Pinpoint the cell where the given text exists, returning its [x, y] midpoint coordinate. 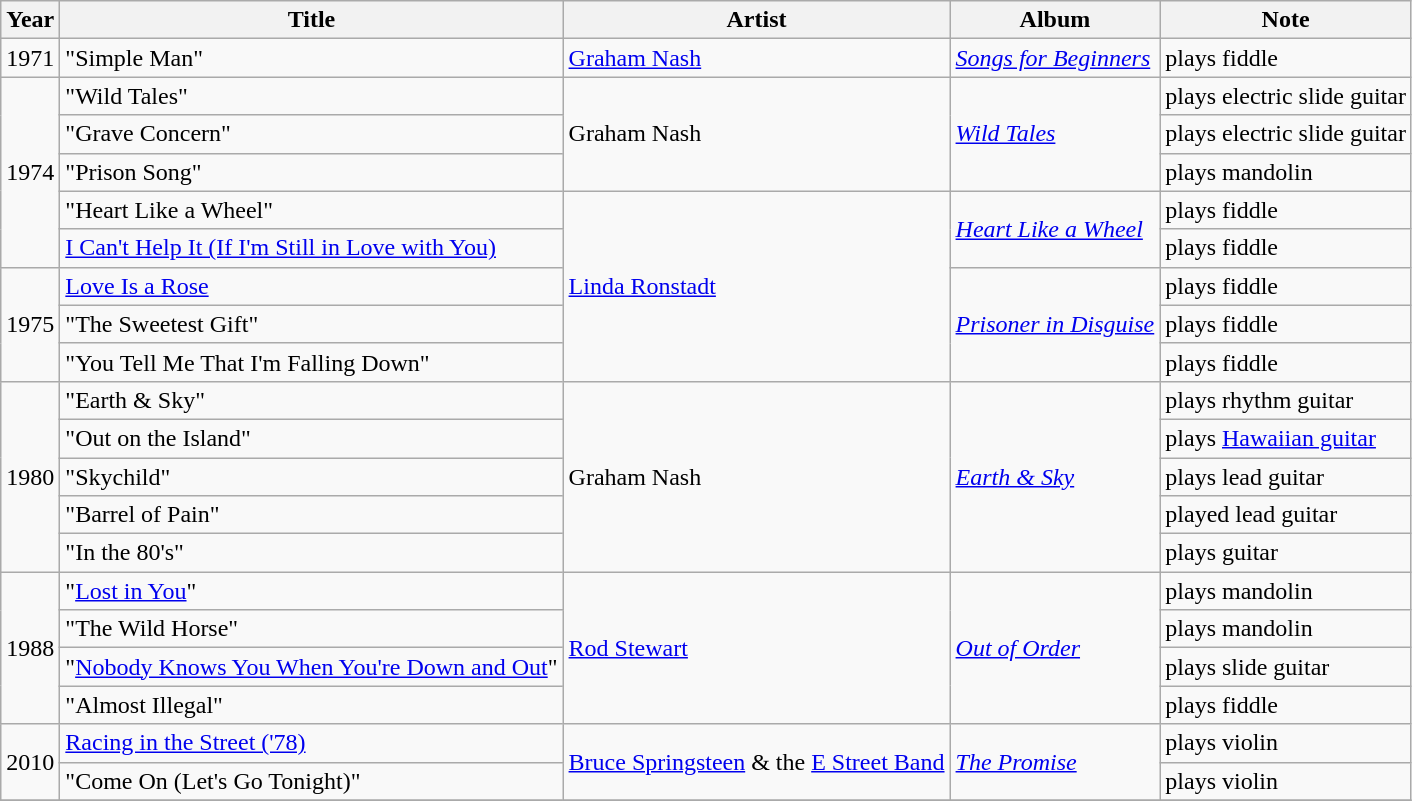
Heart Like a Wheel [1055, 229]
played lead guitar [1286, 515]
"Out on the Island" [312, 438]
Love Is a Rose [312, 286]
1975 [30, 324]
Bruce Springsteen & the E Street Band [756, 762]
"Heart Like a Wheel" [312, 210]
plays Hawaiian guitar [1286, 438]
I Can't Help It (If I'm Still in Love with You) [312, 248]
"Wild Tales" [312, 96]
Prisoner in Disguise [1055, 324]
1971 [30, 58]
plays slide guitar [1286, 667]
Songs for Beginners [1055, 58]
"The Wild Horse" [312, 629]
"The Sweetest Gift" [312, 324]
Note [1286, 20]
"Skychild" [312, 477]
Artist [756, 20]
Album [1055, 20]
"Simple Man" [312, 58]
"In the 80's" [312, 553]
Racing in the Street ('78) [312, 743]
"Earth & Sky" [312, 400]
"Prison Song" [312, 172]
"Barrel of Pain" [312, 515]
Title [312, 20]
plays lead guitar [1286, 477]
plays rhythm guitar [1286, 400]
1974 [30, 172]
Year [30, 20]
"Lost in You" [312, 591]
"Nobody Knows You When You're Down and Out" [312, 667]
plays guitar [1286, 553]
1988 [30, 648]
The Promise [1055, 762]
Wild Tales [1055, 134]
Linda Ronstadt [756, 286]
"Come On (Let's Go Tonight)" [312, 781]
Out of Order [1055, 648]
"Almost Illegal" [312, 705]
1980 [30, 476]
2010 [30, 762]
"You Tell Me That I'm Falling Down" [312, 362]
Earth & Sky [1055, 476]
Rod Stewart [756, 648]
"Grave Concern" [312, 134]
